Find where the given text appears and provide that cell's center as [x, y] coordinate. 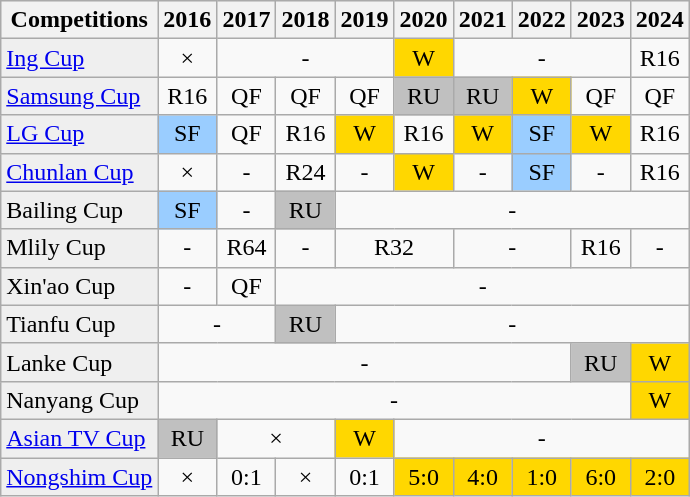
2021 [482, 20]
Chunlan Cup [80, 172]
4:0 [482, 477]
R64 [246, 248]
2020 [424, 20]
Asian TV Cup [80, 438]
Bailing Cup [80, 210]
Nanyang Cup [80, 400]
2017 [246, 20]
1:0 [542, 477]
Lanke Cup [80, 362]
LG Cup [80, 134]
2016 [188, 20]
Tianfu Cup [80, 324]
2022 [542, 20]
R32 [394, 248]
2023 [600, 20]
2019 [364, 20]
2:0 [660, 477]
Samsung Cup [80, 96]
R24 [306, 172]
Nongshim Cup [80, 477]
6:0 [600, 477]
Ing Cup [80, 58]
2018 [306, 20]
Xin'ao Cup [80, 286]
Competitions [80, 20]
2024 [660, 20]
5:0 [424, 477]
Mlily Cup [80, 248]
